Return (X, Y) of the center of cell containing provided text 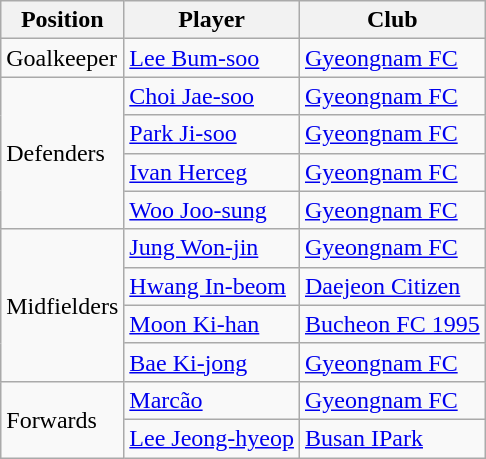
Bucheon FC 1995 (392, 324)
Goalkeeper (62, 58)
Busan IPark (392, 438)
Woo Joo-sung (212, 210)
Jung Won-jin (212, 248)
Lee Jeong-hyeop (212, 438)
Ivan Herceg (212, 172)
Player (212, 20)
Moon Ki-han (212, 324)
Marcão (212, 400)
Hwang In-beom (212, 286)
Midfielders (62, 305)
Club (392, 20)
Position (62, 20)
Park Ji-soo (212, 134)
Bae Ki-jong (212, 362)
Choi Jae-soo (212, 96)
Defenders (62, 153)
Forwards (62, 419)
Daejeon Citizen (392, 286)
Lee Bum-soo (212, 58)
